Identify which cell holds the provided text, then report its (X, Y) central coordinate. 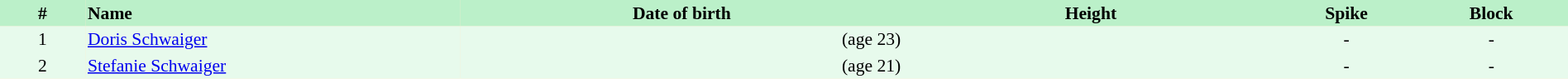
Name (273, 13)
Doris Schwaiger (273, 40)
1 (43, 40)
Block (1491, 13)
Date of birth (681, 13)
(age 23) (681, 40)
2 (43, 66)
(age 21) (681, 66)
# (43, 13)
Spike (1346, 13)
Stefanie Schwaiger (273, 66)
Height (1090, 13)
